Provide the [x, y] coordinate of the cell's center where the given text is located.  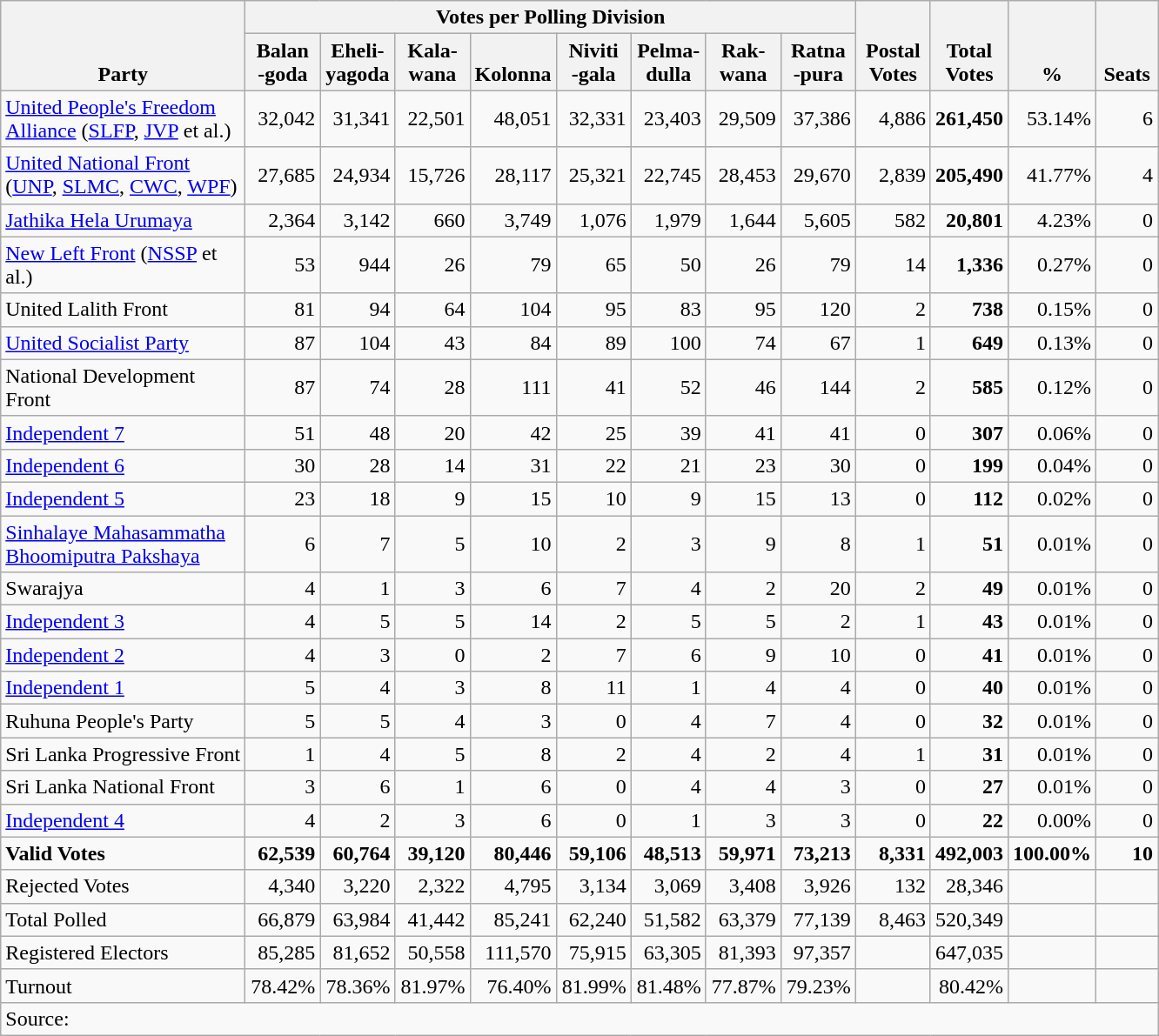
4,886 [893, 118]
53 [283, 264]
Source: [579, 1019]
Independent 7 [124, 432]
85,241 [513, 919]
Total Polled [124, 919]
520,349 [969, 919]
41,442 [432, 919]
32 [969, 721]
Independent 6 [124, 465]
29,670 [818, 176]
39,120 [432, 853]
83 [668, 310]
Registered Electors [124, 952]
585 [969, 388]
27,685 [283, 176]
Votes per Polling Division [551, 17]
492,003 [969, 853]
63,984 [358, 919]
81.99% [593, 986]
60,764 [358, 853]
0.12% [1051, 388]
738 [969, 310]
660 [432, 220]
0.00% [1051, 820]
81.48% [668, 986]
27 [969, 787]
78.42% [283, 986]
1,336 [969, 264]
85,285 [283, 952]
80,446 [513, 853]
0.15% [1051, 310]
144 [818, 388]
28,117 [513, 176]
100 [668, 343]
944 [358, 264]
Sri Lanka Progressive Front [124, 754]
63,305 [668, 952]
65 [593, 264]
46 [743, 388]
3,069 [668, 886]
3,134 [593, 886]
29,509 [743, 118]
Pelma-dulla [668, 63]
80.42% [969, 986]
5,605 [818, 220]
% [1051, 45]
22,745 [668, 176]
28,453 [743, 176]
199 [969, 465]
Ratna-pura [818, 63]
64 [432, 310]
2,839 [893, 176]
National Development Front [124, 388]
4,340 [283, 886]
81,652 [358, 952]
81.97% [432, 986]
0.04% [1051, 465]
Seats [1128, 45]
647,035 [969, 952]
50,558 [432, 952]
21 [668, 465]
3,142 [358, 220]
81 [283, 310]
89 [593, 343]
0.06% [1051, 432]
112 [969, 498]
67 [818, 343]
18 [358, 498]
37,386 [818, 118]
78.36% [358, 986]
649 [969, 343]
Independent 1 [124, 688]
22,501 [432, 118]
23,403 [668, 118]
Independent 2 [124, 655]
Kolonna [513, 63]
63,379 [743, 919]
307 [969, 432]
New Left Front (NSSP et al.) [124, 264]
0.02% [1051, 498]
42 [513, 432]
13 [818, 498]
Turnout [124, 986]
24,934 [358, 176]
66,879 [283, 919]
Total Votes [969, 45]
Swarajya [124, 589]
32,331 [593, 118]
132 [893, 886]
3,408 [743, 886]
48,051 [513, 118]
77.87% [743, 986]
75,915 [593, 952]
15,726 [432, 176]
111 [513, 388]
United National Front(UNP, SLMC, CWC, WPF) [124, 176]
11 [593, 688]
Ruhuna People's Party [124, 721]
261,450 [969, 118]
49 [969, 589]
United People's Freedom Alliance (SLFP, JVP et al.) [124, 118]
62,539 [283, 853]
3,749 [513, 220]
76.40% [513, 986]
48,513 [668, 853]
1,644 [743, 220]
31,341 [358, 118]
51,582 [668, 919]
2,322 [432, 886]
Eheli-yagoda [358, 63]
41.77% [1051, 176]
100.00% [1051, 853]
8,331 [893, 853]
8,463 [893, 919]
39 [668, 432]
Rak-wana [743, 63]
52 [668, 388]
1,979 [668, 220]
Independent 4 [124, 820]
53.14% [1051, 118]
Rejected Votes [124, 886]
28,346 [969, 886]
4,795 [513, 886]
25,321 [593, 176]
62,240 [593, 919]
3,220 [358, 886]
50 [668, 264]
PostalVotes [893, 45]
94 [358, 310]
4.23% [1051, 220]
84 [513, 343]
59,971 [743, 853]
97,357 [818, 952]
2,364 [283, 220]
Niviti-gala [593, 63]
Sinhalaye Mahasammatha Bhoomiputra Pakshaya [124, 543]
73,213 [818, 853]
Valid Votes [124, 853]
40 [969, 688]
111,570 [513, 952]
59,106 [593, 853]
25 [593, 432]
77,139 [818, 919]
48 [358, 432]
Jathika Hela Urumaya [124, 220]
United Socialist Party [124, 343]
120 [818, 310]
Sri Lanka National Front [124, 787]
United Lalith Front [124, 310]
Balan-goda [283, 63]
Independent 3 [124, 622]
32,042 [283, 118]
1,076 [593, 220]
3,926 [818, 886]
81,393 [743, 952]
0.13% [1051, 343]
20,801 [969, 220]
Kala-wana [432, 63]
582 [893, 220]
Party [124, 45]
0.27% [1051, 264]
205,490 [969, 176]
Independent 5 [124, 498]
79.23% [818, 986]
